Locate the cell with the specified text and output its [x, y] center coordinate. 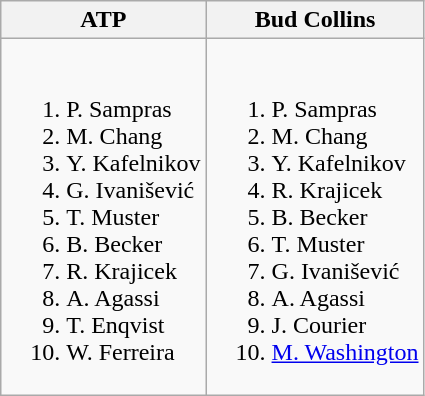
P. Sampras M. Chang Y. Kafelnikov G. Ivanišević T. Muster B. Becker R. Krajicek A. Agassi T. Enqvist W. Ferreira [104, 217]
Bud Collins [315, 20]
P. Sampras M. Chang Y. Kafelnikov R. Krajicek B. Becker T. Muster G. Ivanišević A. Agassi J. Courier M. Washington [315, 217]
ATP [104, 20]
